Provide the [x, y] coordinate of the cell's center where the given text is located.  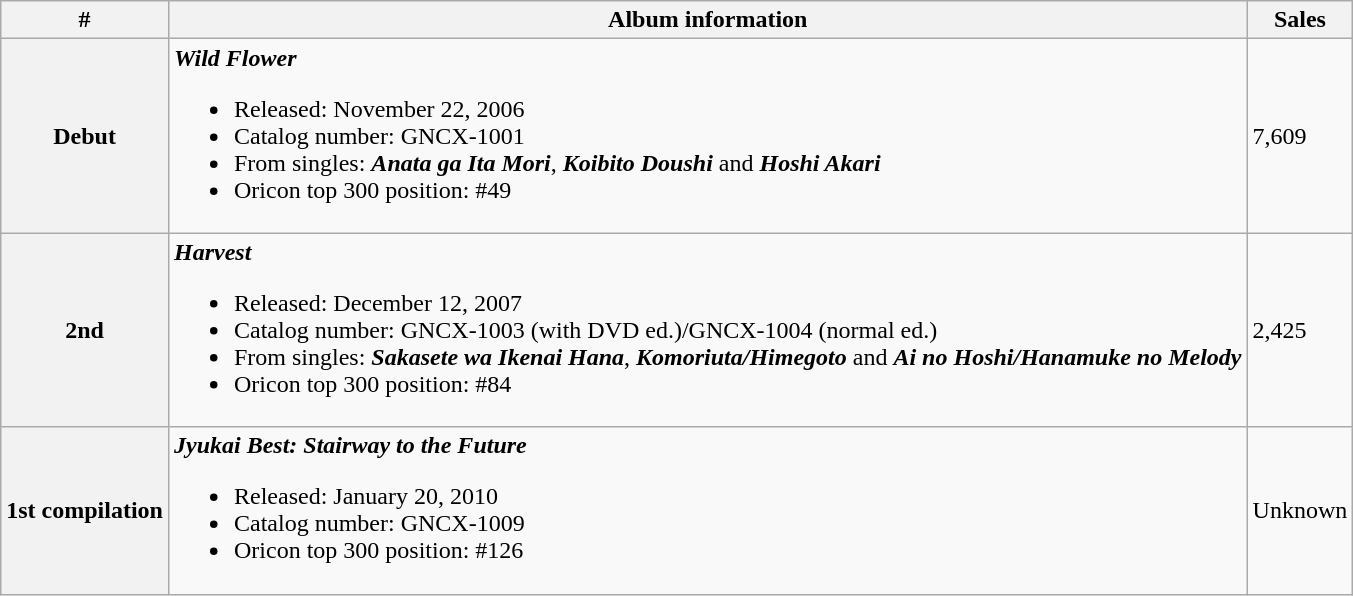
# [85, 20]
Jyukai Best: Stairway to the FutureReleased: January 20, 2010Catalog number: GNCX-1009Oricon top 300 position: #126 [708, 510]
Album information [708, 20]
2,425 [1300, 330]
2nd [85, 330]
Unknown [1300, 510]
Sales [1300, 20]
7,609 [1300, 136]
1st compilation [85, 510]
Debut [85, 136]
